Detect which cell encompasses the target text, then output its (x, y) center coordinate. 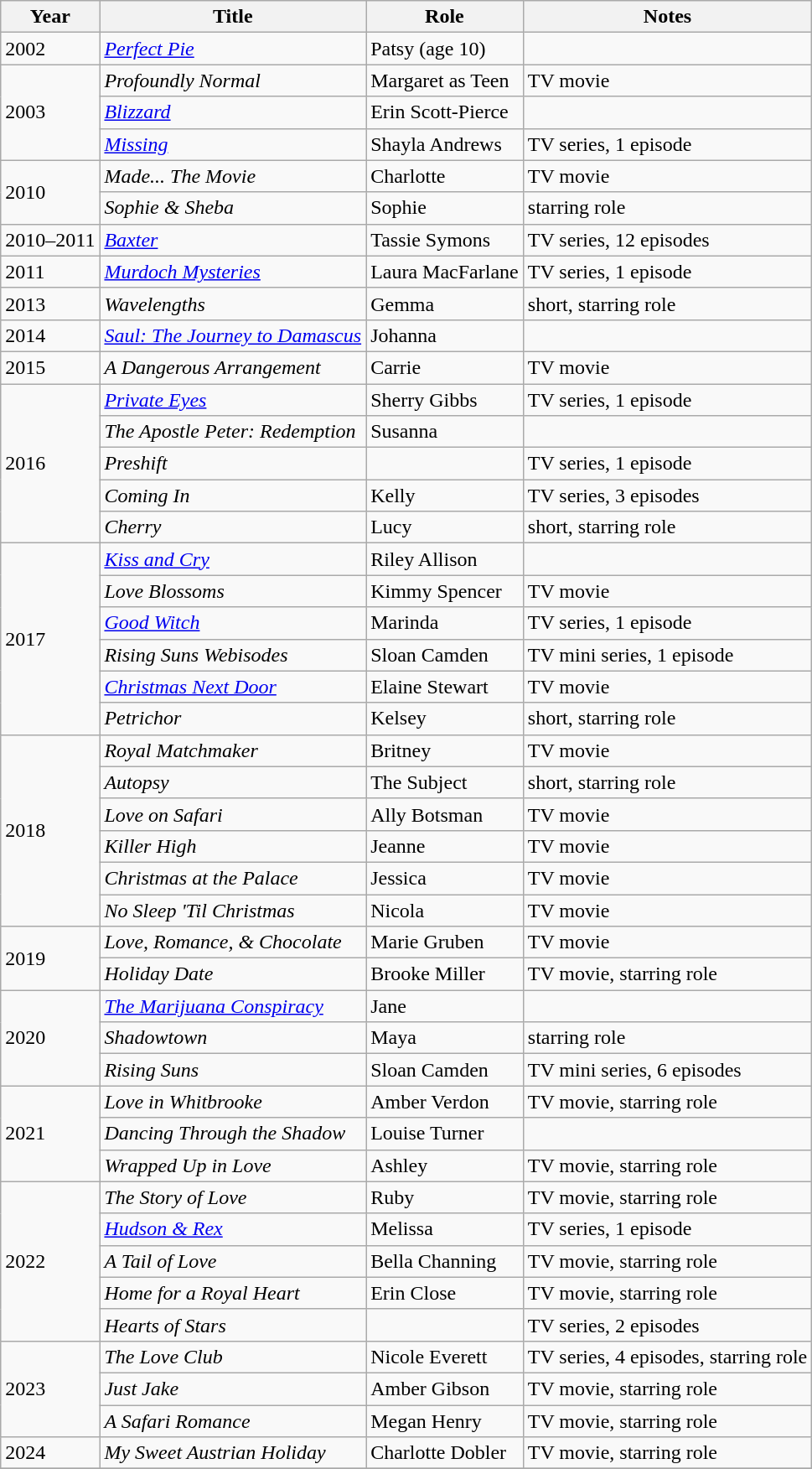
Kimmy Spencer (445, 591)
Shadowtown (233, 1038)
Sophie & Sheba (233, 208)
Love Blossoms (233, 591)
TV series, 2 episodes (667, 1325)
Carrie (445, 367)
Missing (233, 144)
Love in Whitbrooke (233, 1102)
Year (50, 17)
Petrichor (233, 719)
Baxter (233, 240)
Holiday Date (233, 974)
Rising Suns (233, 1070)
Home for a Royal Heart (233, 1293)
Laura MacFarlane (445, 272)
Johanna (445, 335)
Title (233, 17)
Tassie Symons (445, 240)
Dancing Through the Shadow (233, 1134)
TV series, 12 episodes (667, 240)
Preshift (233, 464)
Killer High (233, 846)
Nicola (445, 910)
Good Witch (233, 623)
2010 (50, 192)
2017 (50, 639)
Murdoch Mysteries (233, 272)
Marinda (445, 623)
Kelsey (445, 719)
Hudson & Rex (233, 1229)
Kiss and Cry (233, 559)
2016 (50, 464)
Hearts of Stars (233, 1325)
The Story of Love (233, 1197)
Sherry Gibbs (445, 400)
Jessica (445, 878)
Love, Romance, & Chocolate (233, 942)
Role (445, 17)
A Dangerous Arrangement (233, 367)
A Safari Romance (233, 1421)
Melissa (445, 1229)
Maya (445, 1038)
Erin Close (445, 1293)
Amber Gibson (445, 1389)
Blizzard (233, 112)
2014 (50, 335)
Susanna (445, 432)
2020 (50, 1038)
Ally Botsman (445, 814)
Jeanne (445, 846)
Margaret as Teen (445, 80)
2021 (50, 1134)
TV series, 4 episodes, starring role (667, 1357)
TV mini series, 6 episodes (667, 1070)
Jane (445, 1006)
The Apostle Peter: Redemption (233, 432)
Notes (667, 17)
Erin Scott-Pierce (445, 112)
Love on Safari (233, 814)
2024 (50, 1453)
Coming In (233, 496)
2022 (50, 1261)
Perfect Pie (233, 49)
Cherry (233, 527)
The Love Club (233, 1357)
Wrapped Up in Love (233, 1165)
2002 (50, 49)
Gemma (445, 304)
No Sleep 'Til Christmas (233, 910)
2018 (50, 830)
Bella Channing (445, 1261)
Ruby (445, 1197)
Saul: The Journey to Damascus (233, 335)
2011 (50, 272)
The Subject (445, 782)
2023 (50, 1389)
Louise Turner (445, 1134)
Rising Suns Webisodes (233, 655)
2015 (50, 367)
Britney (445, 750)
Lucy (445, 527)
2003 (50, 112)
Made... The Movie (233, 176)
My Sweet Austrian Holiday (233, 1453)
Charlotte Dobler (445, 1453)
Autopsy (233, 782)
Sophie (445, 208)
Christmas Next Door (233, 687)
Charlotte (445, 176)
Amber Verdon (445, 1102)
Shayla Andrews (445, 144)
Kelly (445, 496)
Elaine Stewart (445, 687)
Ashley (445, 1165)
Christmas at the Palace (233, 878)
Profoundly Normal (233, 80)
Nicole Everett (445, 1357)
2010–2011 (50, 240)
The Marijuana Conspiracy (233, 1006)
Riley Allison (445, 559)
2013 (50, 304)
2019 (50, 958)
A Tail of Love (233, 1261)
TV mini series, 1 episode (667, 655)
Patsy (age 10) (445, 49)
Wavelengths (233, 304)
Private Eyes (233, 400)
Brooke Miller (445, 974)
Royal Matchmaker (233, 750)
TV series, 3 episodes (667, 496)
Megan Henry (445, 1421)
Just Jake (233, 1389)
Marie Gruben (445, 942)
